Pinpoint the cell where the given text exists, returning its [x, y] midpoint coordinate. 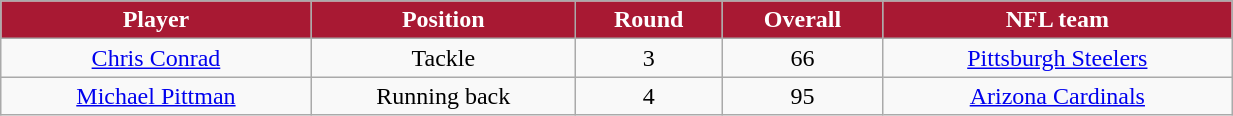
66 [802, 58]
95 [802, 96]
Running back [443, 96]
Arizona Cardinals [1058, 96]
4 [648, 96]
Player [156, 20]
Chris Conrad [156, 58]
Michael Pittman [156, 96]
NFL team [1058, 20]
Tackle [443, 58]
Pittsburgh Steelers [1058, 58]
Position [443, 20]
Overall [802, 20]
Round [648, 20]
3 [648, 58]
